Capture the cell that displays the provided text and extract its (x, y) central coordinate. 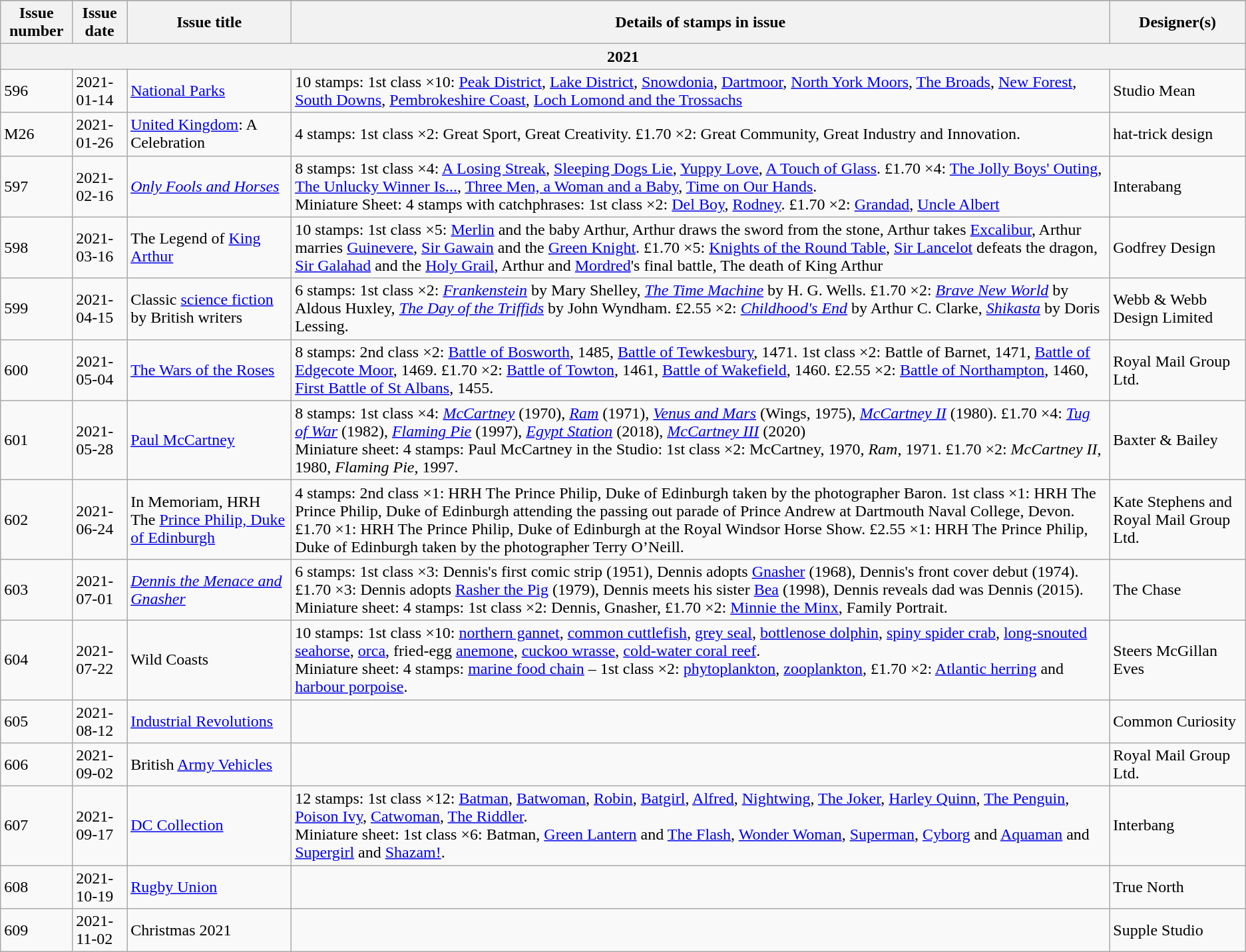
2021-08-12 (100, 721)
599 (37, 309)
Interbang (1177, 826)
598 (37, 247)
2021-07-01 (100, 589)
602 (37, 519)
Issue date (100, 23)
True North (1177, 887)
601 (37, 440)
2021-10-19 (100, 887)
National Parks (209, 90)
Issue number (37, 23)
4 stamps: 1st class ×2: Great Sport, Great Creativity. £1.70 ×2: Great Community, Great Industry and Innovation. (700, 134)
2021 (623, 57)
Steers McGillan Eves (1177, 660)
607 (37, 826)
2021-09-02 (100, 765)
605 (37, 721)
2021-01-14 (100, 90)
2021-07-22 (100, 660)
2021-09-17 (100, 826)
The Wars of the Roses (209, 370)
596 (37, 90)
British Army Vehicles (209, 765)
DC Collection (209, 826)
Wild Coasts (209, 660)
Common Curiosity (1177, 721)
Baxter & Bailey (1177, 440)
The Legend of King Arthur (209, 247)
Webb & Webb Design Limited (1177, 309)
Dennis the Menace and Gnasher (209, 589)
Industrial Revolutions (209, 721)
M26 (37, 134)
2021-03-16 (100, 247)
Supple Studio (1177, 930)
2021-11-02 (100, 930)
Classic science fiction by British writers (209, 309)
Details of stamps in issue (700, 23)
Christmas 2021 (209, 930)
United Kingdom: A Celebration (209, 134)
2021-04-15 (100, 309)
Only Fools and Horses (209, 186)
600 (37, 370)
2021-02-16 (100, 186)
604 (37, 660)
Designer(s) (1177, 23)
hat-trick design (1177, 134)
2021-05-04 (100, 370)
Issue title (209, 23)
609 (37, 930)
Rugby Union (209, 887)
597 (37, 186)
2021-01-26 (100, 134)
603 (37, 589)
Paul McCartney (209, 440)
Kate Stephens and Royal Mail Group Ltd. (1177, 519)
Godfrey Design (1177, 247)
606 (37, 765)
2021-06-24 (100, 519)
Interabang (1177, 186)
608 (37, 887)
Studio Mean (1177, 90)
In Memoriam, HRH The Prince Philip, Duke of Edinburgh (209, 519)
2021-05-28 (100, 440)
The Chase (1177, 589)
